Detect which cell encompasses the target text, then output its [X, Y] center coordinate. 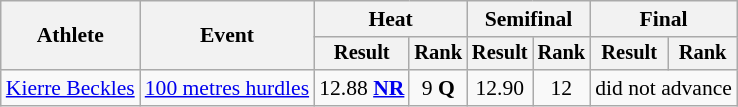
12.90 [500, 88]
12.88 NR [362, 88]
Athlete [70, 36]
did not advance [664, 88]
Kierre Beckles [70, 88]
Semifinal [528, 19]
Final [664, 19]
100 metres hurdles [227, 88]
Event [227, 36]
9 Q [438, 88]
Heat [390, 19]
12 [562, 88]
